Locate the cell with the specified text and output its (x, y) center coordinate. 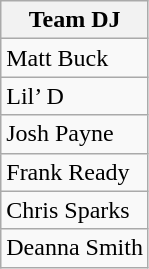
Matt Buck (75, 58)
Josh Payne (75, 134)
Team DJ (75, 20)
Chris Sparks (75, 210)
Deanna Smith (75, 248)
Lil’ D (75, 96)
Frank Ready (75, 172)
